Return (x, y) of the center of cell containing provided text 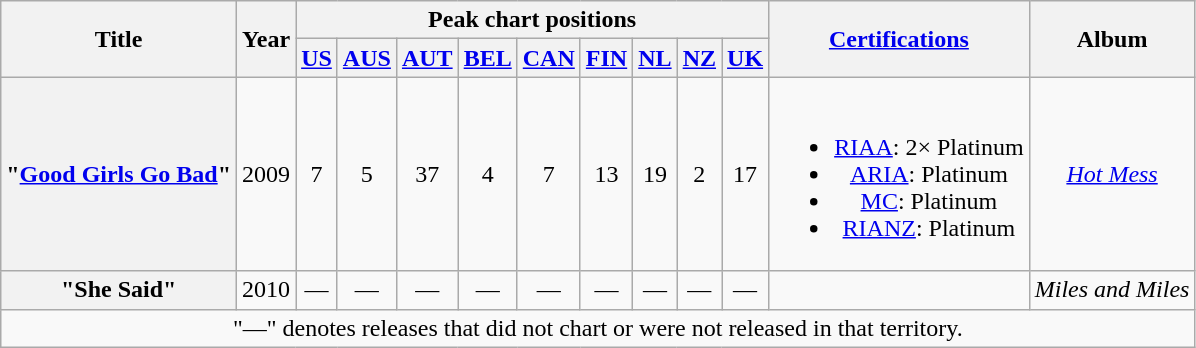
"She Said" (119, 290)
13 (606, 174)
Miles and Miles (1112, 290)
NZ (699, 58)
AUT (427, 58)
NL (655, 58)
5 (366, 174)
"Good Girls Go Bad" (119, 174)
FIN (606, 58)
2 (699, 174)
AUS (366, 58)
RIAA: 2× PlatinumARIA: PlatinumMC: PlatinumRIANZ: Platinum (900, 174)
4 (488, 174)
Certifications (900, 39)
Title (119, 39)
37 (427, 174)
CAN (548, 58)
Year (266, 39)
17 (746, 174)
UK (746, 58)
Peak chart positions (532, 20)
US (317, 58)
"—" denotes releases that did not chart or were not released in that territory. (598, 328)
Hot Mess (1112, 174)
2009 (266, 174)
Album (1112, 39)
BEL (488, 58)
2010 (266, 290)
19 (655, 174)
